Extract the [X, Y] coordinate from the center of the cell holding the provided text.  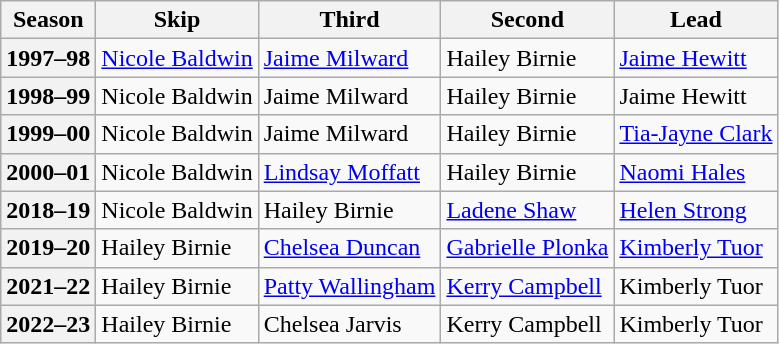
Third [350, 20]
Season [48, 20]
Gabrielle Plonka [528, 248]
Ladene Shaw [528, 210]
1999–00 [48, 134]
Skip [177, 20]
1998–99 [48, 96]
Second [528, 20]
1997–98 [48, 58]
Lead [696, 20]
Helen Strong [696, 210]
2021–22 [48, 286]
2018–19 [48, 210]
Patty Wallingham [350, 286]
2019–20 [48, 248]
Chelsea Duncan [350, 248]
Naomi Hales [696, 172]
2000–01 [48, 172]
Lindsay Moffatt [350, 172]
Chelsea Jarvis [350, 324]
2022–23 [48, 324]
Tia-Jayne Clark [696, 134]
